Locate the cell with the specified text and output its (X, Y) center coordinate. 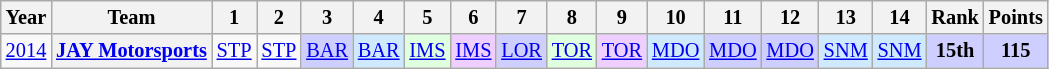
1 (234, 17)
15th (954, 51)
Year (26, 17)
12 (790, 17)
14 (900, 17)
Rank (954, 17)
8 (572, 17)
Points (1016, 17)
9 (622, 17)
7 (521, 17)
6 (473, 17)
5 (427, 17)
4 (379, 17)
2014 (26, 51)
Team (131, 17)
115 (1016, 51)
3 (327, 17)
11 (732, 17)
10 (676, 17)
13 (846, 17)
JAY Motorsports (131, 51)
2 (278, 17)
LOR (521, 51)
